Find where the given text appears and provide that cell's center as [X, Y] coordinate. 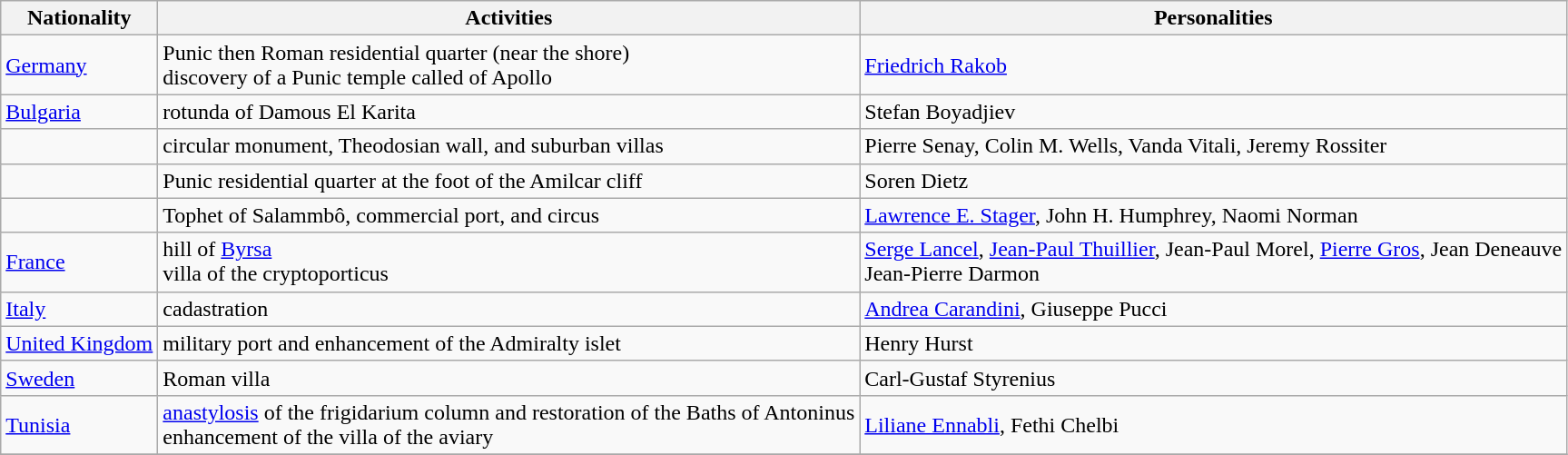
anastylosis of the frigidarium column and restoration of the Baths of Antoninusenhancement of the villa of the aviary [508, 425]
hill of Byrsavilla of the cryptoporticus [508, 262]
Roman villa [508, 378]
Friedrich Rakob [1213, 65]
Activities [508, 18]
military port and enhancement of the Admiralty islet [508, 343]
Tunisia [80, 425]
circular monument, Theodosian wall, and suburban villas [508, 146]
Italy [80, 309]
Carl-Gustaf Styrenius [1213, 378]
rotunda of Damous El Karita [508, 112]
Serge Lancel, Jean-Paul Thuillier, Jean-Paul Morel, Pierre Gros, Jean DeneauveJean-Pierre Darmon [1213, 262]
cadastration [508, 309]
Stefan Boyadjiev [1213, 112]
United Kingdom [80, 343]
France [80, 262]
Henry Hurst [1213, 343]
Personalities [1213, 18]
Nationality [80, 18]
Pierre Senay, Colin M. Wells, Vanda Vitali, Jeremy Rossiter [1213, 146]
Lawrence E. Stager, John H. Humphrey, Naomi Norman [1213, 215]
Liliane Ennabli, Fethi Chelbi [1213, 425]
Punic residential quarter at the foot of the Amilcar cliff [508, 181]
Andrea Carandini, Giuseppe Pucci [1213, 309]
Soren Dietz [1213, 181]
Punic then Roman residential quarter (near the shore)discovery of a Punic temple called of Apollo [508, 65]
Tophet of Salammbô, commercial port, and circus [508, 215]
Sweden [80, 378]
Germany [80, 65]
Bulgaria [80, 112]
